Return [x, y] of the center of cell containing provided text 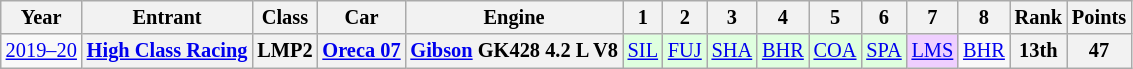
SPA [884, 51]
FUJ [685, 51]
Points [1099, 17]
LMP2 [284, 51]
SHA [732, 51]
Oreca 07 [361, 51]
2 [685, 17]
High Class Racing [168, 51]
8 [984, 17]
Year [42, 17]
7 [933, 17]
Gibson GK428 4.2 L V8 [514, 51]
13th [1038, 51]
4 [783, 17]
Entrant [168, 17]
1 [643, 17]
47 [1099, 51]
Car [361, 17]
Class [284, 17]
COA [836, 51]
SIL [643, 51]
Engine [514, 17]
3 [732, 17]
LMS [933, 51]
Rank [1038, 17]
5 [836, 17]
2019–20 [42, 51]
6 [884, 17]
